Extract the (X, Y) coordinate from the center of the cell holding the provided text.  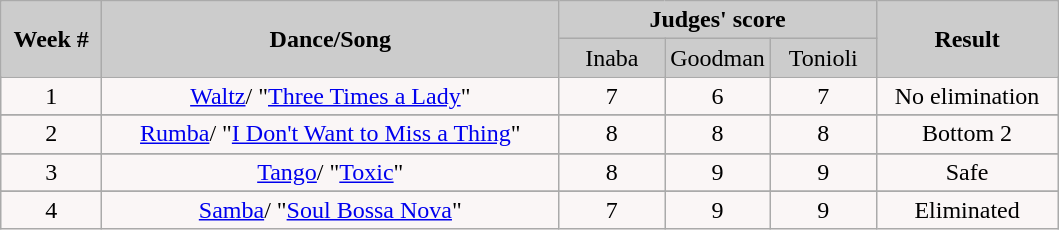
6 (718, 96)
Safe (967, 172)
Waltz/ "Three Times a Lady" (330, 96)
No elimination (967, 96)
Bottom 2 (967, 134)
Tango/ "Toxic" (330, 172)
1 (52, 96)
Week # (52, 39)
Rumba/ "I Don't Want to Miss a Thing" (330, 134)
Judges' score (718, 20)
3 (52, 172)
Result (967, 39)
Dance/Song (330, 39)
Inaba (612, 58)
4 (52, 210)
Eliminated (967, 210)
2 (52, 134)
Samba/ "Soul Bossa Nova" (330, 210)
Goodman (718, 58)
Tonioli (823, 58)
